Scan for the cell matching the given text and deliver its (x, y) coordinate at center. 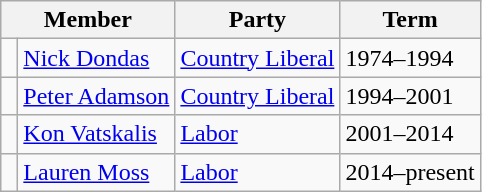
2001–2014 (410, 134)
Term (410, 20)
Peter Adamson (96, 96)
Nick Dondas (96, 58)
1974–1994 (410, 58)
Member (88, 20)
Kon Vatskalis (96, 134)
2014–present (410, 172)
Party (258, 20)
1994–2001 (410, 96)
Lauren Moss (96, 172)
